Locate the cell with the specified text and output its (X, Y) center coordinate. 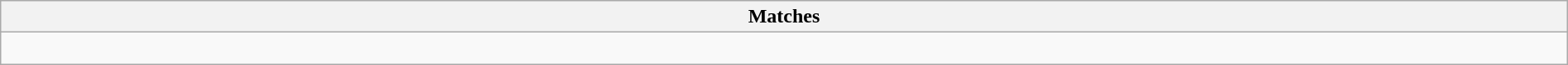
Matches (784, 17)
